Determine the (x, y) coordinate at the center of the cell enclosing the given text.  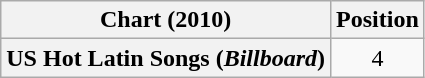
Position (378, 20)
Chart (2010) (166, 20)
4 (378, 58)
US Hot Latin Songs (Billboard) (166, 58)
